Return the (x, y) coordinate for the center point of the cell that contains the specified text.  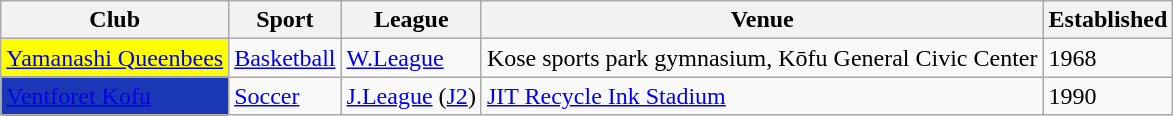
Ventforet Kofu (115, 96)
Sport (285, 20)
Yamanashi Queenbees (115, 58)
Kose sports park gymnasium, Kōfu General Civic Center (762, 58)
Soccer (285, 96)
Basketball (285, 58)
J.League (J2) (411, 96)
Venue (762, 20)
League (411, 20)
1968 (1108, 58)
1990 (1108, 96)
Established (1108, 20)
W.League (411, 58)
Club (115, 20)
JIT Recycle Ink Stadium (762, 96)
